From the cell containing the given text, extract its center point as (x, y) coordinate. 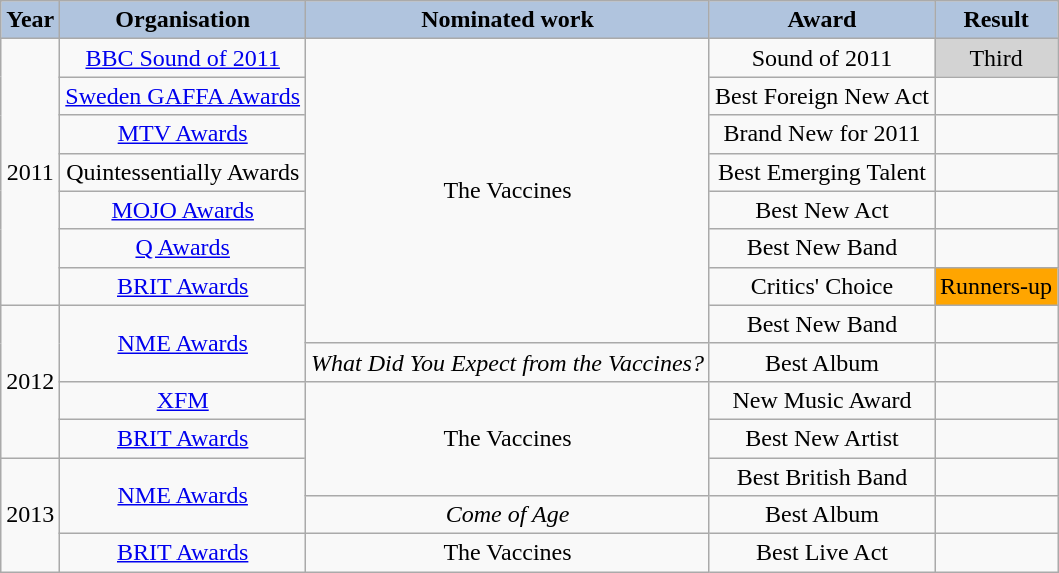
Come of Age (508, 515)
Best Live Act (822, 553)
2011 (30, 172)
Best Foreign New Act (822, 96)
Sound of 2011 (822, 58)
Critics' Choice (822, 286)
New Music Award (822, 400)
2012 (30, 381)
Q Awards (183, 248)
XFM (183, 400)
Nominated work (508, 20)
BBC Sound of 2011 (183, 58)
Brand New for 2011 (822, 134)
Third (996, 58)
Best British Band (822, 477)
Best New Artist (822, 438)
Award (822, 20)
MOJO Awards (183, 210)
2013 (30, 515)
Best New Act (822, 210)
Quintessentially Awards (183, 172)
Sweden GAFFA Awards (183, 96)
MTV Awards (183, 134)
Runners-up (996, 286)
Year (30, 20)
Result (996, 20)
What Did You Expect from the Vaccines? (508, 362)
Organisation (183, 20)
Best Emerging Talent (822, 172)
